Return the [x, y] coordinate for the center point of the cell that contains the specified text.  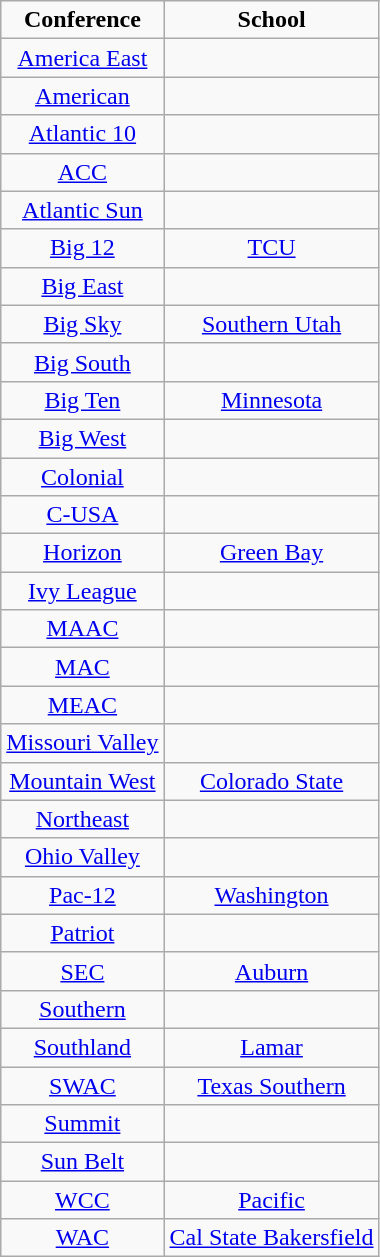
MEAC [82, 705]
Big East [82, 286]
American [82, 96]
Summit [82, 1124]
Ohio Valley [82, 857]
Big South [82, 362]
Colorado State [272, 781]
Southern [82, 1009]
WCC [82, 1200]
Southland [82, 1047]
Lamar [272, 1047]
Sun Belt [82, 1162]
Missouri Valley [82, 743]
School [272, 20]
Big Ten [82, 400]
America East [82, 58]
Big 12 [82, 248]
Big West [82, 438]
Minnesota [272, 400]
Mountain West [82, 781]
Ivy League [82, 591]
Washington [272, 895]
Cal State Bakersfield [272, 1238]
Pacific [272, 1200]
SWAC [82, 1085]
MAC [82, 667]
SEC [82, 971]
Northeast [82, 819]
Texas Southern [272, 1085]
TCU [272, 248]
Patriot [82, 933]
Southern Utah [272, 324]
Green Bay [272, 553]
Atlantic 10 [82, 134]
Atlantic Sun [82, 210]
Pac-12 [82, 895]
Conference [82, 20]
C-USA [82, 515]
Horizon [82, 553]
Colonial [82, 477]
WAC [82, 1238]
Auburn [272, 971]
MAAC [82, 629]
ACC [82, 172]
Big Sky [82, 324]
